Pinpoint the cell where the given text exists, returning its (X, Y) midpoint coordinate. 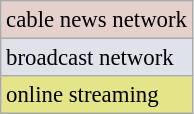
cable news network (97, 20)
online streaming (97, 95)
broadcast network (97, 58)
